Identify which cell holds the provided text, then report its [x, y] central coordinate. 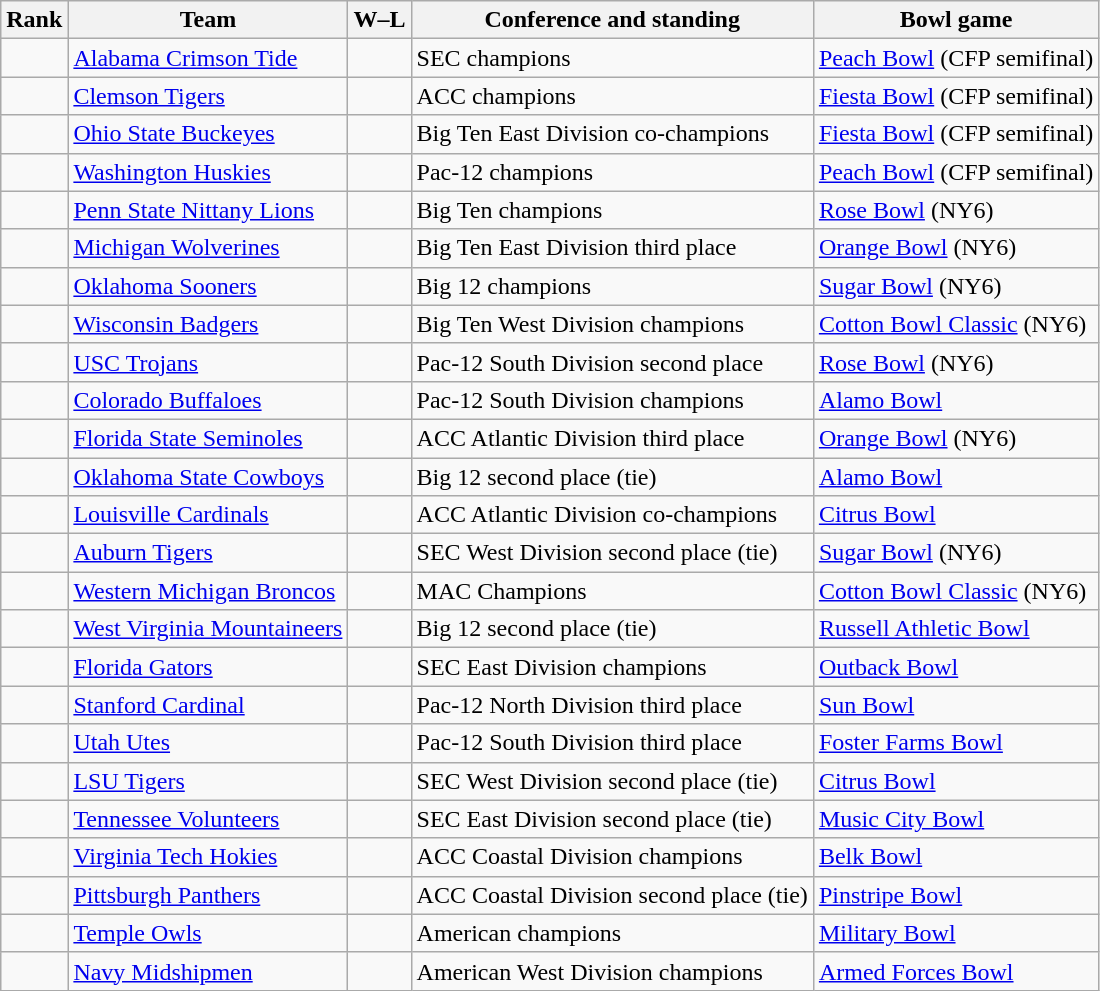
Clemson Tigers [208, 96]
ACC Coastal Division second place (tie) [612, 895]
Armed Forces Bowl [956, 971]
Foster Farms Bowl [956, 743]
West Virginia Mountaineers [208, 629]
Belk Bowl [956, 857]
Oklahoma Sooners [208, 286]
ACC Atlantic Division third place [612, 438]
Western Michigan Broncos [208, 591]
Tennessee Volunteers [208, 819]
Conference and standing [612, 20]
Big Ten champions [612, 210]
Ohio State Buckeyes [208, 134]
LSU Tigers [208, 781]
Florida State Seminoles [208, 438]
Pinstripe Bowl [956, 895]
Auburn Tigers [208, 553]
Bowl game [956, 20]
Military Bowl [956, 933]
Big 12 champions [612, 286]
W–L [380, 20]
Russell Athletic Bowl [956, 629]
Louisville Cardinals [208, 515]
Temple Owls [208, 933]
Wisconsin Badgers [208, 324]
ACC Atlantic Division co-champions [612, 515]
Washington Huskies [208, 172]
Big Ten West Division champions [612, 324]
Pac-12 South Division third place [612, 743]
MAC Champions [612, 591]
SEC East Division champions [612, 667]
Pac-12 champions [612, 172]
SEC East Division second place (tie) [612, 819]
Oklahoma State Cowboys [208, 477]
ACC Coastal Division champions [612, 857]
Florida Gators [208, 667]
Pac-12 South Division second place [612, 362]
Big Ten East Division third place [612, 248]
Pac-12 South Division champions [612, 400]
Sun Bowl [956, 705]
Stanford Cardinal [208, 705]
Music City Bowl [956, 819]
Colorado Buffaloes [208, 400]
Virginia Tech Hokies [208, 857]
Outback Bowl [956, 667]
American West Division champions [612, 971]
American champions [612, 933]
Navy Midshipmen [208, 971]
Alabama Crimson Tide [208, 58]
Team [208, 20]
Michigan Wolverines [208, 248]
Big Ten East Division co-champions [612, 134]
Penn State Nittany Lions [208, 210]
Rank [34, 20]
ACC champions [612, 96]
USC Trojans [208, 362]
Utah Utes [208, 743]
Pittsburgh Panthers [208, 895]
Pac-12 North Division third place [612, 705]
SEC champions [612, 58]
